Pinpoint the cell where the given text exists, returning its [x, y] midpoint coordinate. 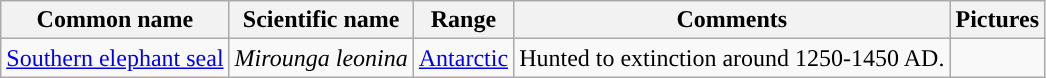
Common name [115, 20]
Southern elephant seal [115, 58]
Mirounga leonina [321, 58]
Hunted to extinction around 1250-1450 AD. [732, 58]
Comments [732, 20]
Range [463, 20]
Pictures [998, 20]
Scientific name [321, 20]
Antarctic [463, 58]
